Search for the cell housing the specified text and yield its (x, y) center coordinate. 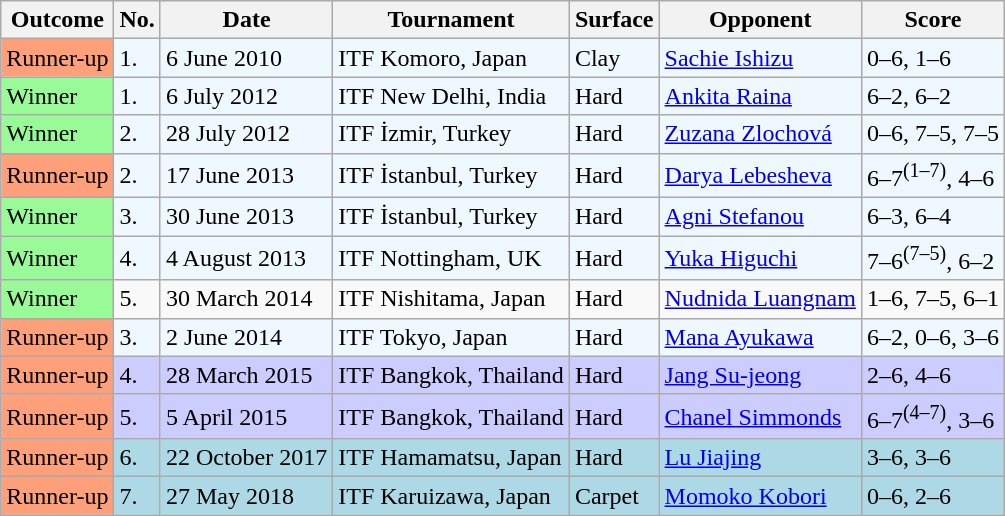
Zuzana Zlochová (760, 134)
Lu Jiajing (760, 458)
6. (137, 458)
30 June 2013 (246, 217)
6 June 2010 (246, 58)
0–6, 7–5, 7–5 (932, 134)
6–7(1–7), 4–6 (932, 176)
22 October 2017 (246, 458)
6–7(4–7), 3–6 (932, 416)
ITF New Delhi, India (452, 96)
6–2, 6–2 (932, 96)
7. (137, 496)
7–6(7–5), 6–2 (932, 258)
Sachie Ishizu (760, 58)
Opponent (760, 20)
Jang Su-jeong (760, 375)
Mana Ayukawa (760, 337)
Outcome (58, 20)
Date (246, 20)
4 August 2013 (246, 258)
6–3, 6–4 (932, 217)
Yuka Higuchi (760, 258)
ITF Karuizawa, Japan (452, 496)
6 July 2012 (246, 96)
ITF İzmir, Turkey (452, 134)
ITF Nottingham, UK (452, 258)
Clay (614, 58)
0–6, 1–6 (932, 58)
Score (932, 20)
2–6, 4–6 (932, 375)
Nudnida Luangnam (760, 299)
1–6, 7–5, 6–1 (932, 299)
6–2, 0–6, 3–6 (932, 337)
No. (137, 20)
28 March 2015 (246, 375)
Carpet (614, 496)
Chanel Simmonds (760, 416)
Ankita Raina (760, 96)
28 July 2012 (246, 134)
ITF Tokyo, Japan (452, 337)
ITF Hamamatsu, Japan (452, 458)
Surface (614, 20)
2 June 2014 (246, 337)
30 March 2014 (246, 299)
17 June 2013 (246, 176)
27 May 2018 (246, 496)
5 April 2015 (246, 416)
Momoko Kobori (760, 496)
ITF Nishitama, Japan (452, 299)
3–6, 3–6 (932, 458)
ITF Komoro, Japan (452, 58)
0–6, 2–6 (932, 496)
Darya Lebesheva (760, 176)
Agni Stefanou (760, 217)
Tournament (452, 20)
